Return (x, y) of the center of cell containing provided text 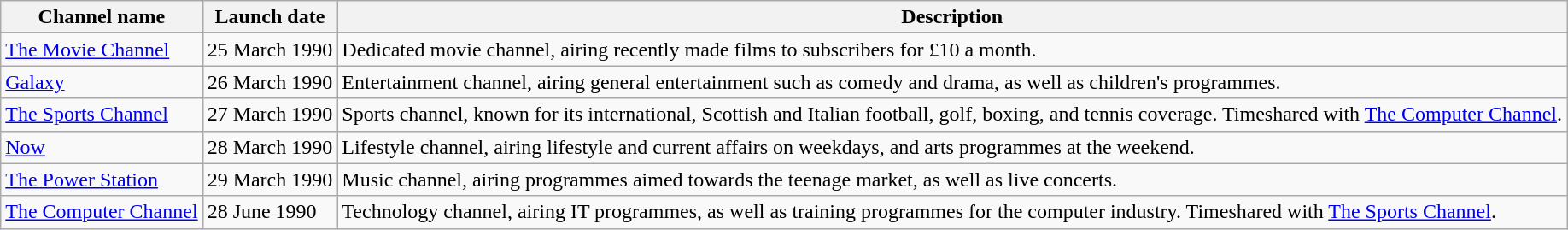
Dedicated movie channel, airing recently made films to subscribers for £10 a month. (952, 50)
Launch date (270, 17)
Description (952, 17)
The Sports Channel (102, 115)
Now (102, 147)
29 March 1990 (270, 180)
Lifestyle channel, airing lifestyle and current affairs on weekdays, and arts programmes at the weekend. (952, 147)
27 March 1990 (270, 115)
Technology channel, airing IT programmes, as well as training programmes for the computer industry. Timeshared with The Sports Channel. (952, 212)
The Power Station (102, 180)
The Movie Channel (102, 50)
Entertainment channel, airing general entertainment such as comedy and drama, as well as children's programmes. (952, 82)
Sports channel, known for its international, Scottish and Italian football, golf, boxing, and tennis coverage. Timeshared with The Computer Channel. (952, 115)
Music channel, airing programmes aimed towards the teenage market, as well as live concerts. (952, 180)
Galaxy (102, 82)
28 June 1990 (270, 212)
26 March 1990 (270, 82)
28 March 1990 (270, 147)
The Computer Channel (102, 212)
Channel name (102, 17)
25 March 1990 (270, 50)
